Extract the [x, y] coordinate from the center of the cell holding the provided text.  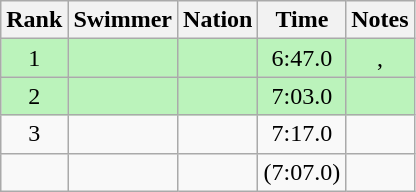
Time [302, 20]
Nation [218, 20]
2 [34, 96]
Notes [380, 20]
1 [34, 58]
Swimmer [123, 20]
6:47.0 [302, 58]
7:03.0 [302, 96]
7:17.0 [302, 134]
Rank [34, 20]
(7:07.0) [302, 172]
3 [34, 134]
, [380, 58]
